Detect which cell encompasses the target text, then output its [x, y] center coordinate. 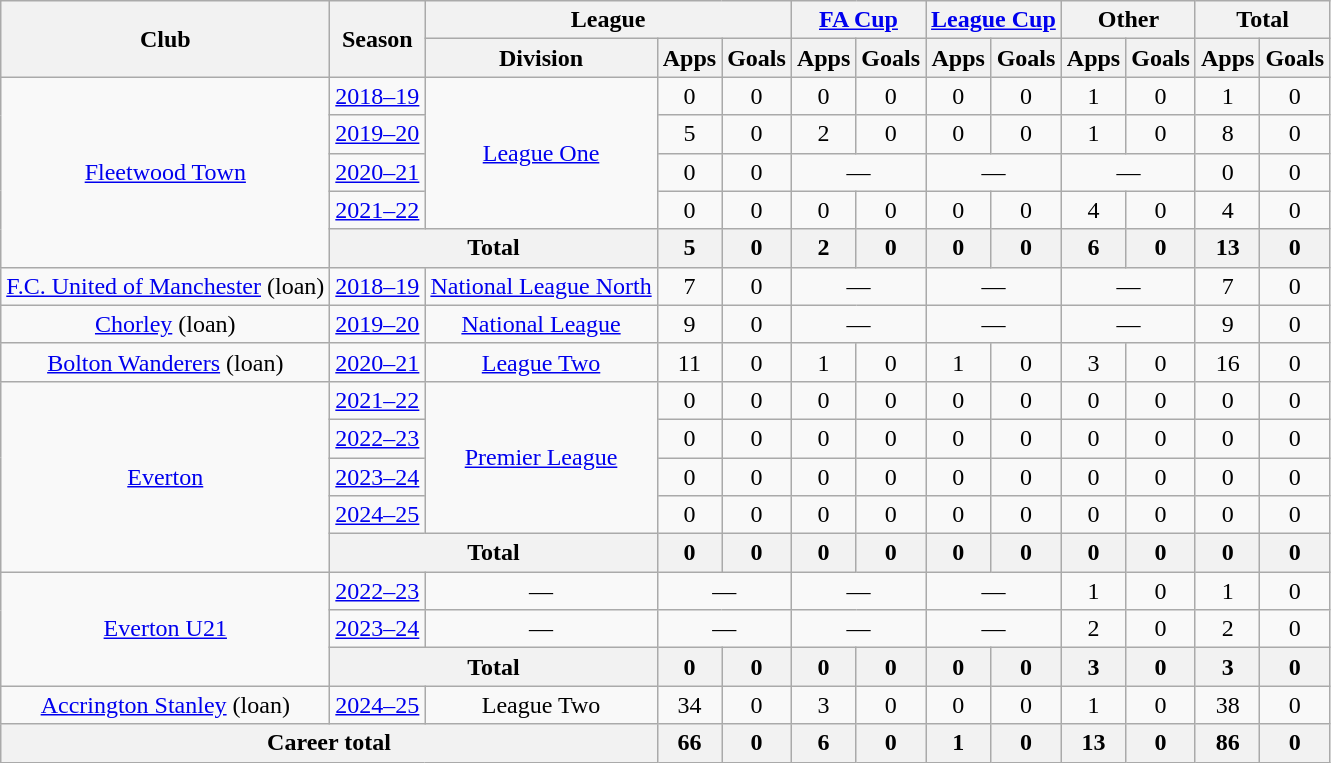
Division [541, 58]
Chorley (loan) [166, 324]
34 [689, 705]
Everton U21 [166, 629]
11 [689, 362]
16 [1227, 362]
Career total [329, 743]
Other [1128, 20]
League [608, 20]
National League North [541, 286]
86 [1227, 743]
Bolton Wanderers (loan) [166, 362]
Season [378, 39]
Premier League [541, 457]
Accrington Stanley (loan) [166, 705]
Club [166, 39]
Everton [166, 476]
Fleetwood Town [166, 172]
League Cup [994, 20]
38 [1227, 705]
FA Cup [858, 20]
F.C. United of Manchester (loan) [166, 286]
League One [541, 153]
66 [689, 743]
National League [541, 324]
8 [1227, 134]
